Detect which cell encompasses the target text, then output its [X, Y] center coordinate. 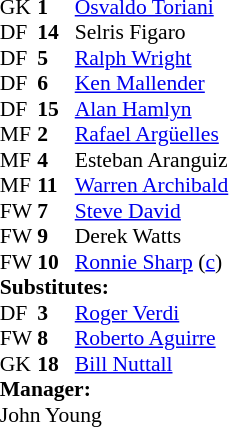
5 [56, 58]
Alan Hamlyn [152, 109]
9 [56, 237]
Esteban Aranguiz [152, 160]
Warren Archibald [152, 185]
18 [56, 364]
Rafael Argüelles [152, 135]
4 [56, 160]
Derek Watts [152, 237]
Ken Mallender [152, 83]
Roger Verdi [152, 313]
Ralph Wright [152, 58]
8 [56, 339]
Ronnie Sharp (c) [152, 262]
2 [56, 135]
Substitutes: [114, 287]
Roberto Aguirre [152, 339]
6 [56, 83]
GK [19, 364]
11 [56, 185]
14 [56, 33]
15 [56, 109]
Steve David [152, 211]
Manager: [114, 389]
7 [56, 211]
10 [56, 262]
Bill Nuttall [152, 364]
Selris Figaro [152, 33]
3 [56, 313]
